Pinpoint the cell where the given text exists, returning its [x, y] midpoint coordinate. 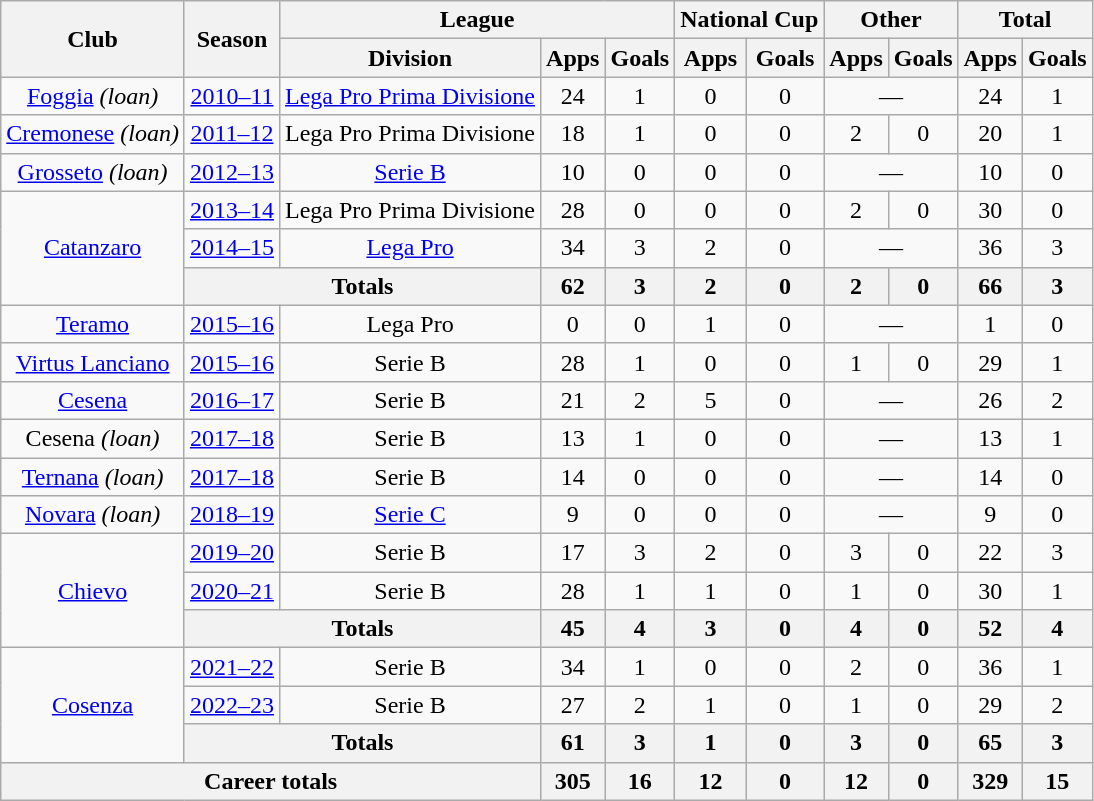
27 [573, 705]
66 [990, 286]
Cosenza [93, 705]
League [478, 20]
Other [891, 20]
61 [573, 743]
2018–19 [232, 515]
2013–14 [232, 210]
52 [990, 629]
Serie C [410, 515]
20 [990, 134]
Division [410, 58]
2021–22 [232, 667]
Career totals [271, 781]
Virtus Lanciano [93, 362]
Total [1025, 20]
22 [990, 553]
305 [573, 781]
5 [711, 400]
Catanzaro [93, 248]
2016–17 [232, 400]
15 [1057, 781]
Cesena (loan) [93, 438]
2020–21 [232, 591]
Cesena [93, 400]
2010–11 [232, 96]
2019–20 [232, 553]
65 [990, 743]
62 [573, 286]
Season [232, 39]
21 [573, 400]
2022–23 [232, 705]
Foggia (loan) [93, 96]
45 [573, 629]
17 [573, 553]
2011–12 [232, 134]
Ternana (loan) [93, 477]
Chievo [93, 591]
16 [640, 781]
Grosseto (loan) [93, 172]
Club [93, 39]
18 [573, 134]
26 [990, 400]
2012–13 [232, 172]
2014–15 [232, 248]
Novara (loan) [93, 515]
329 [990, 781]
Teramo [93, 324]
National Cup [750, 20]
Cremonese (loan) [93, 134]
